Return the [X, Y] coordinate for the center point of the cell that contains the specified text.  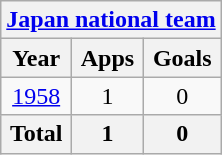
Japan national team [111, 20]
Apps [108, 58]
Year [36, 58]
Total [36, 134]
1958 [36, 96]
Goals [182, 58]
